Search for the cell housing the specified text and yield its (X, Y) center coordinate. 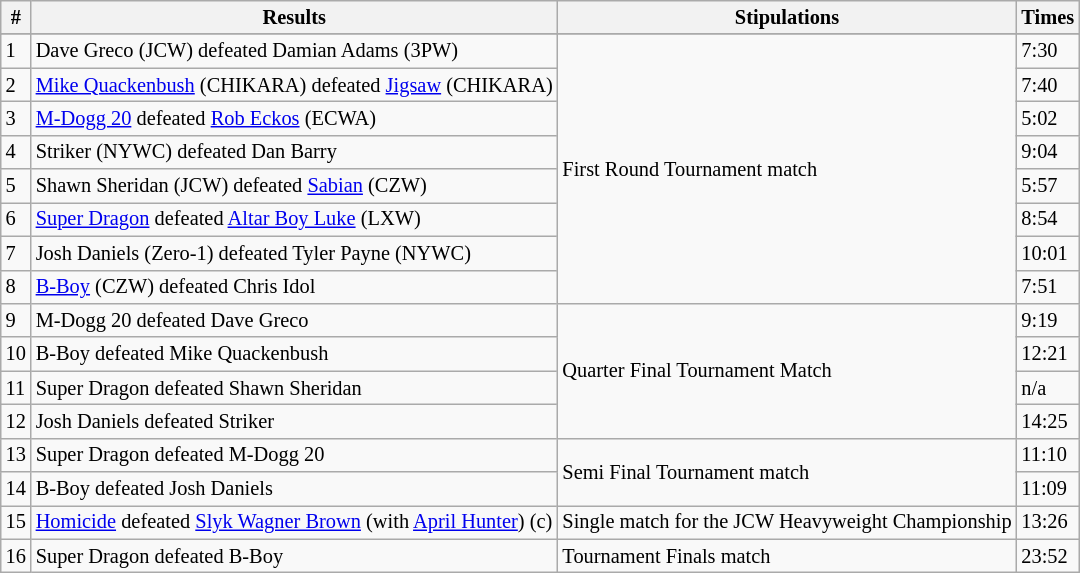
n/a (1048, 388)
3 (16, 118)
14 (16, 489)
B-Boy defeated Mike Quackenbush (294, 354)
Josh Daniels defeated Striker (294, 421)
Josh Daniels (Zero-1) defeated Tyler Payne (NYWC) (294, 253)
13 (16, 455)
16 (16, 556)
13:26 (1048, 522)
B-Boy (CZW) defeated Chris Idol (294, 287)
5:57 (1048, 186)
11:10 (1048, 455)
9:04 (1048, 152)
7 (16, 253)
23:52 (1048, 556)
2 (16, 85)
M-Dogg 20 defeated Dave Greco (294, 320)
9 (16, 320)
Super Dragon defeated B-Boy (294, 556)
# (16, 17)
M-Dogg 20 defeated Rob Eckos (ECWA) (294, 118)
11:09 (1048, 489)
4 (16, 152)
11 (16, 388)
Semi Final Tournament match (788, 472)
12:21 (1048, 354)
15 (16, 522)
Super Dragon defeated Altar Boy Luke (LXW) (294, 219)
Quarter Final Tournament Match (788, 370)
14:25 (1048, 421)
Mike Quackenbush (CHIKARA) defeated Jigsaw (CHIKARA) (294, 85)
1 (16, 51)
Dave Greco (JCW) defeated Damian Adams (3PW) (294, 51)
10 (16, 354)
Stipulations (788, 17)
10:01 (1048, 253)
6 (16, 219)
5 (16, 186)
B-Boy defeated Josh Daniels (294, 489)
7:40 (1048, 85)
Results (294, 17)
Homicide defeated Slyk Wagner Brown (with April Hunter) (c) (294, 522)
Shawn Sheridan (JCW) defeated Sabian (CZW) (294, 186)
Super Dragon defeated Shawn Sheridan (294, 388)
Single match for the JCW Heavyweight Championship (788, 522)
8 (16, 287)
Times (1048, 17)
Tournament Finals match (788, 556)
12 (16, 421)
5:02 (1048, 118)
First Round Tournament match (788, 168)
8:54 (1048, 219)
7:51 (1048, 287)
Striker (NYWC) defeated Dan Barry (294, 152)
7:30 (1048, 51)
Super Dragon defeated M-Dogg 20 (294, 455)
9:19 (1048, 320)
